Identify which cell holds the provided text, then report its (x, y) central coordinate. 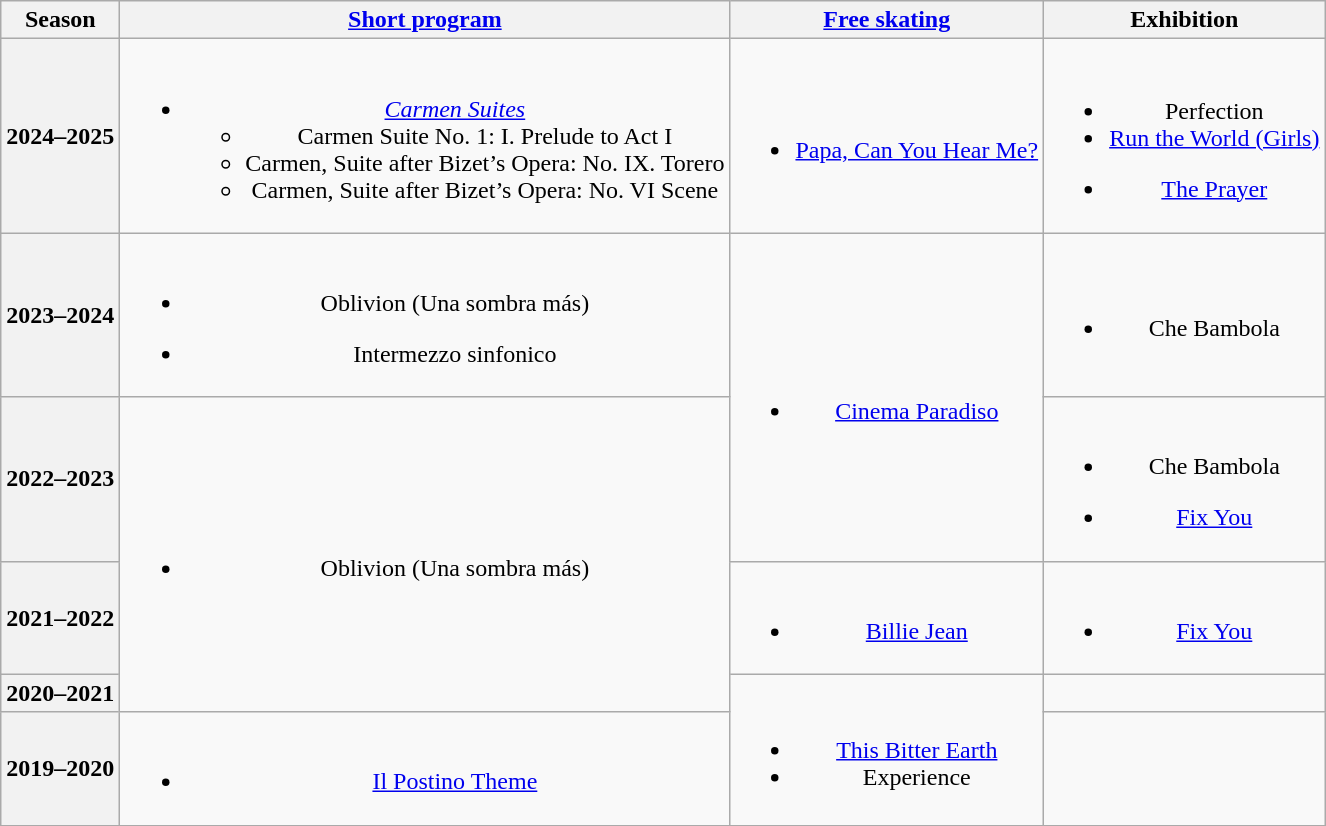
2024–2025 (60, 136)
Short program (425, 20)
Che Bambola (1184, 315)
Billie Jean (887, 618)
2019–2020 (60, 768)
2022–2023 (60, 479)
2021–2022 (60, 618)
Cinema Paradiso (887, 397)
Papa, Can You Hear Me? (887, 136)
Exhibition (1184, 20)
Oblivion (Una sombra más)Intermezzo sinfonico (425, 315)
2023–2024 (60, 315)
2020–2021 (60, 693)
Il Postino Theme (425, 768)
Perfection Run the World (Girls) The Prayer (1184, 136)
Oblivion (Una sombra más) (425, 554)
Season (60, 20)
Fix You (1184, 618)
Free skating (887, 20)
This Bitter EarthExperience (887, 750)
Che Bambola Fix You (1184, 479)
